Pinpoint the cell where the given text exists, returning its (X, Y) midpoint coordinate. 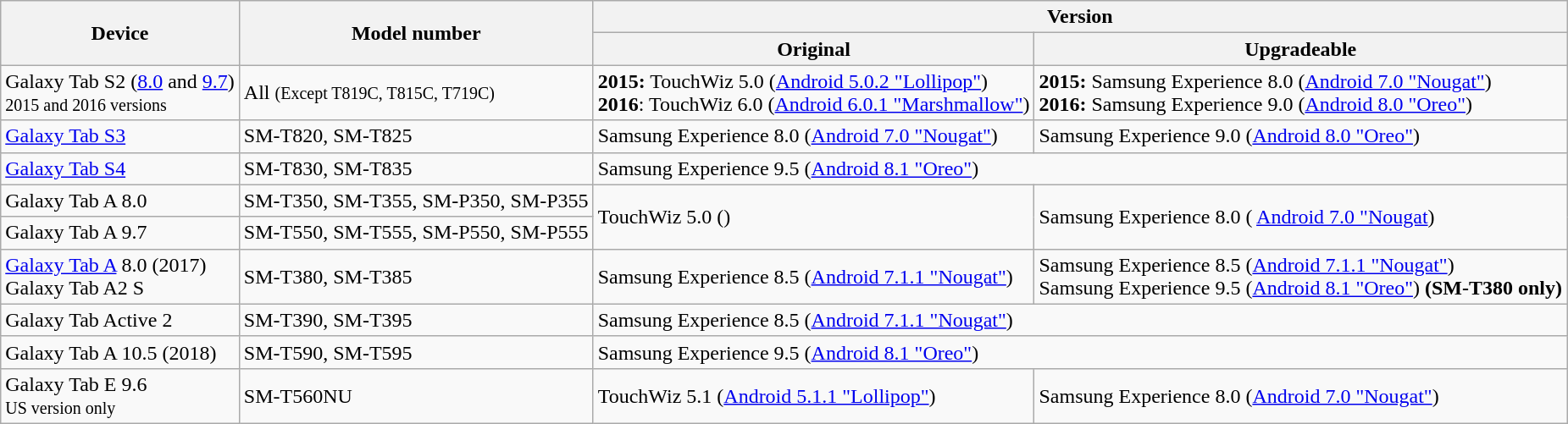
SM-T390, SM-T395 (416, 320)
Galaxy Tab S3 (120, 136)
SM-T830, SM-T835 (416, 168)
TouchWiz 5.0 () (813, 217)
2015: TouchWiz 5.0 (Android 5.0.2 "Lollipop") 2016: TouchWiz 6.0 (Android 6.0.1 "Marshmallow") (813, 93)
Galaxy Tab S4 (120, 168)
Galaxy Tab Active 2 (120, 320)
SM-T590, SM-T595 (416, 352)
Samsung Experience 9.0 (Android 8.0 "Oreo") (1301, 136)
2015: Samsung Experience 8.0 (Android 7.0 "Nougat")2016: Samsung Experience 9.0 (Android 8.0 "Oreo") (1301, 93)
SM-T560NU (416, 396)
Galaxy Tab A 10.5 (2018) (120, 352)
Galaxy Tab E 9.6US version only (120, 396)
All (Except T819C, T815C, T719C) (416, 93)
SM-T380, SM-T385 (416, 276)
Upgradeable (1301, 49)
Samsung Experience 8.5 (Android 7.1.1 "Nougat") Samsung Experience 9.5 (Android 8.1 "Oreo") (SM-T380 only) (1301, 276)
Galaxy Tab A 8.0 (120, 201)
Galaxy Tab A 9.7 (120, 233)
Galaxy Tab S2 (8.0 and 9.7)2015 and 2016 versions (120, 93)
Galaxy Tab A 8.0 (2017)Galaxy Tab A2 S (120, 276)
SM-T350, SM-T355, SM-P350, SM-P355 (416, 201)
Samsung Experience 8.0 ( Android 7.0 "Nougat) (1301, 217)
Original (813, 49)
TouchWiz 5.1 (Android 5.1.1 "Lollipop") (813, 396)
SM-T550, SM-T555, SM-P550, SM-P555 (416, 233)
Version (1079, 17)
Model number (416, 33)
Device (120, 33)
SM-T820, SM-T825 (416, 136)
